Determine the (x, y) coordinate at the center of the cell enclosing the given text.  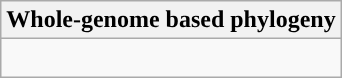
Whole-genome based phylogeny (171, 20)
